Locate the cell with the specified text and output its (x, y) center coordinate. 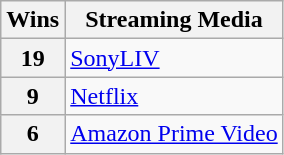
19 (33, 58)
9 (33, 96)
6 (33, 134)
Wins (33, 20)
Streaming Media (174, 20)
Amazon Prime Video (174, 134)
SonyLIV (174, 58)
Netflix (174, 96)
